Find where the given text appears and provide that cell's center as [X, Y] coordinate. 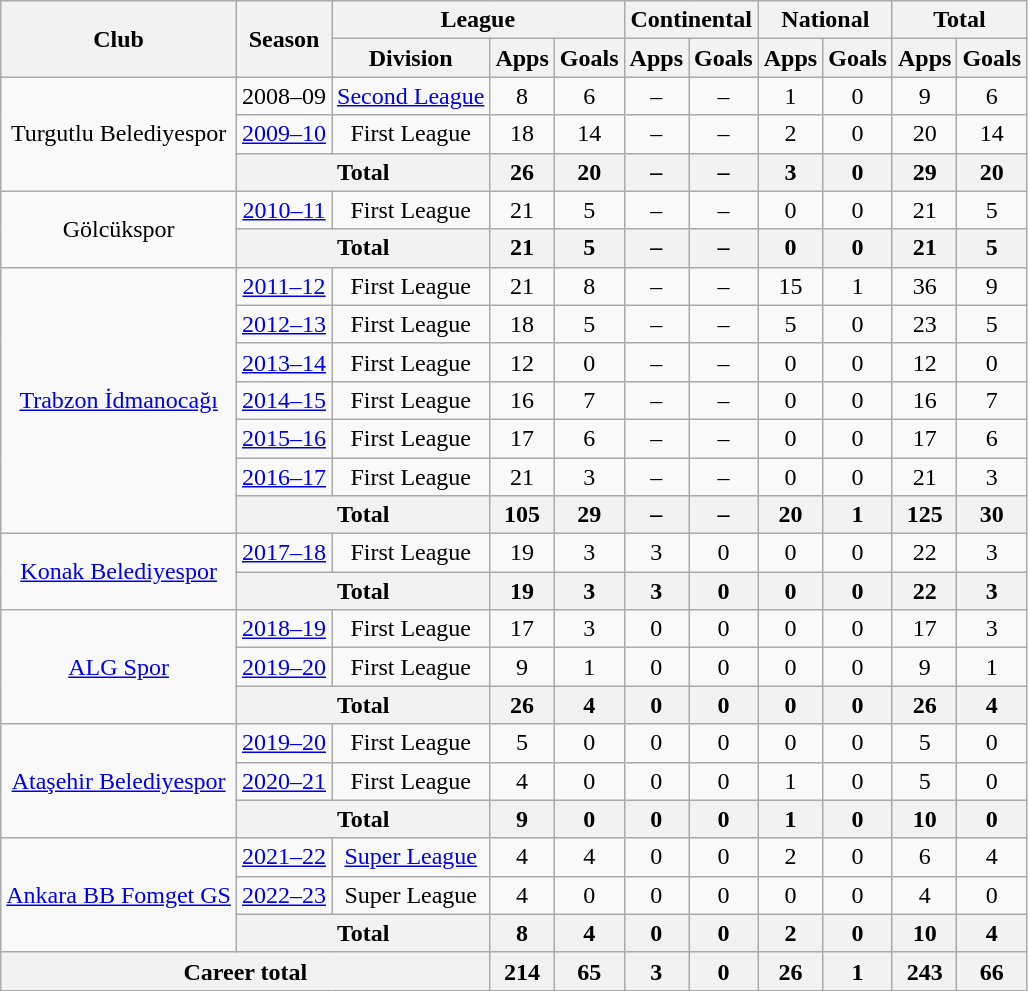
2009–10 [284, 134]
Ankara BB Fomget GS [119, 895]
125 [924, 515]
Career total [246, 971]
243 [924, 971]
15 [790, 286]
23 [924, 324]
Club [119, 39]
League [478, 20]
Konak Belediyespor [119, 572]
National [825, 20]
Second League [411, 96]
Season [284, 39]
2008–09 [284, 96]
ALG Spor [119, 667]
Continental [691, 20]
Division [411, 58]
66 [992, 971]
2016–17 [284, 477]
30 [992, 515]
2011–12 [284, 286]
214 [522, 971]
2010–11 [284, 210]
Ataşehir Belediyespor [119, 781]
36 [924, 286]
2012–13 [284, 324]
Trabzon İdmanocağı [119, 400]
2022–23 [284, 895]
2018–19 [284, 629]
105 [522, 515]
2021–22 [284, 857]
Gölcükspor [119, 229]
2017–18 [284, 553]
2020–21 [284, 781]
65 [589, 971]
Turgutlu Belediyespor [119, 134]
2013–14 [284, 362]
2015–16 [284, 438]
2014–15 [284, 400]
